Determine the [x, y] coordinate at the center of the cell enclosing the given text.  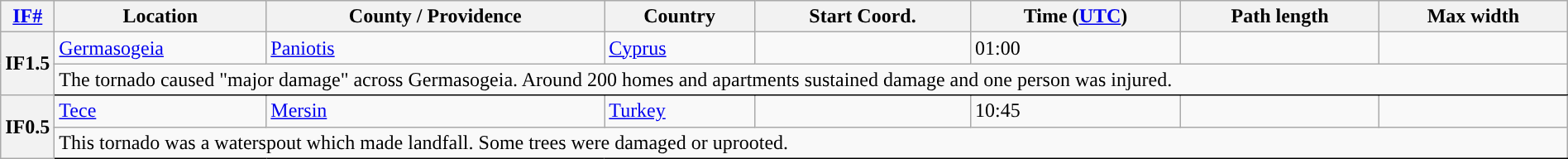
10:45 [1076, 111]
Turkey [680, 111]
This tornado was a waterspout which made landfall. Some trees were damaged or uprooted. [810, 142]
Max width [1474, 17]
County / Providence [435, 17]
Location [160, 17]
Tece [160, 111]
Start Coord. [862, 17]
Mersin [435, 111]
IF0.5 [28, 127]
The tornado caused "major damage" across Germasogeia. Around 200 homes and apartments sustained damage and one person was injured. [810, 79]
Paniotis [435, 48]
IF# [28, 17]
Cyprus [680, 48]
01:00 [1076, 48]
Path length [1280, 17]
Germasogeia [160, 48]
Time (UTC) [1076, 17]
Country [680, 17]
IF1.5 [28, 64]
